Identify which cell holds the provided text, then report its (x, y) central coordinate. 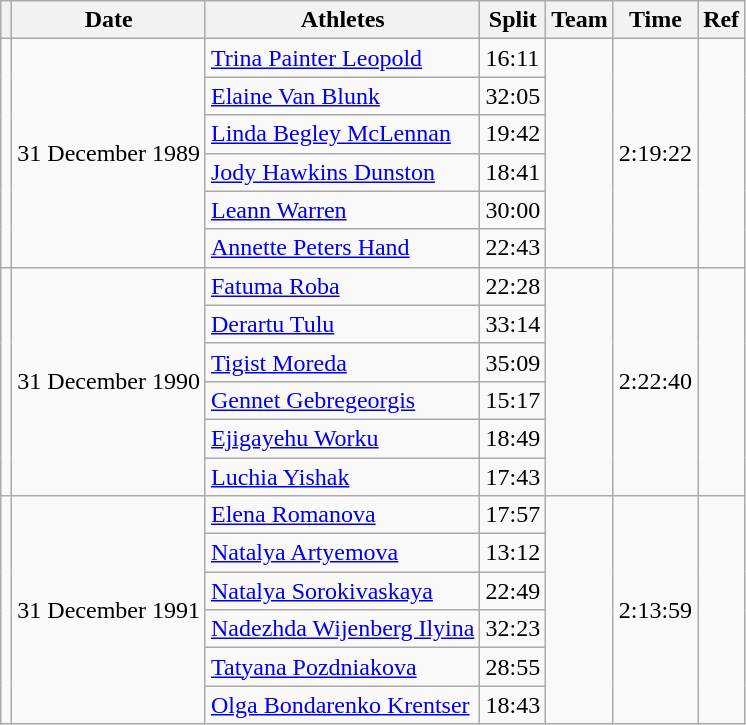
Tigist Moreda (342, 362)
16:11 (513, 58)
18:41 (513, 172)
33:14 (513, 324)
Derartu Tulu (342, 324)
17:57 (513, 515)
Nadezhda Wijenberg Ilyina (342, 629)
Fatuma Roba (342, 286)
2:22:40 (655, 381)
Natalya Artyemova (342, 553)
31 December 1991 (109, 610)
Annette Peters Hand (342, 248)
2:13:59 (655, 610)
Athletes (342, 20)
28:55 (513, 667)
32:23 (513, 629)
18:49 (513, 438)
Tatyana Pozdniakova (342, 667)
Elena Romanova (342, 515)
32:05 (513, 96)
Trina Painter Leopold (342, 58)
Leann Warren (342, 210)
Natalya Sorokivaskaya (342, 591)
Team (580, 20)
22:49 (513, 591)
30:00 (513, 210)
31 December 1989 (109, 153)
Olga Bondarenko Krentser (342, 705)
Ref (722, 20)
Gennet Gebregeorgis (342, 400)
Split (513, 20)
Date (109, 20)
Luchia Yishak (342, 477)
2:19:22 (655, 153)
13:12 (513, 553)
15:17 (513, 400)
Linda Begley McLennan (342, 134)
31 December 1990 (109, 381)
18:43 (513, 705)
17:43 (513, 477)
Time (655, 20)
Elaine Van Blunk (342, 96)
35:09 (513, 362)
Jody Hawkins Dunston (342, 172)
22:43 (513, 248)
19:42 (513, 134)
22:28 (513, 286)
Ejigayehu Worku (342, 438)
